Provide the [X, Y] coordinate of the cell's center where the given text is located.  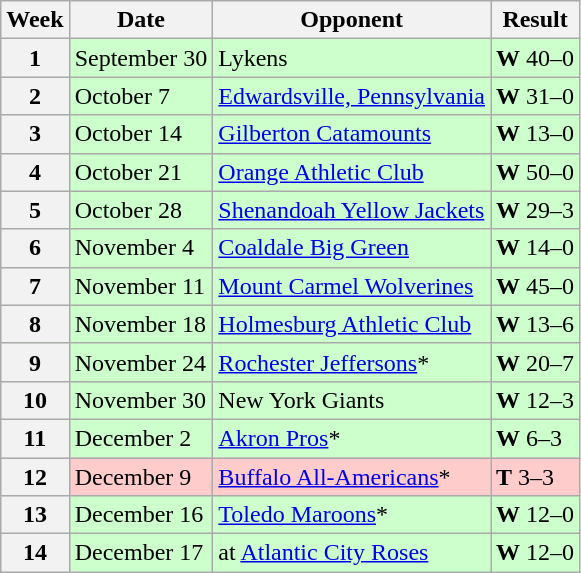
Opponent [352, 20]
W 40–0 [536, 58]
November 11 [141, 286]
8 [35, 324]
Mount Carmel Wolverines [352, 286]
5 [35, 210]
6 [35, 248]
11 [35, 438]
T 3–3 [536, 477]
Orange Athletic Club [352, 172]
3 [35, 134]
Akron Pros* [352, 438]
December 2 [141, 438]
December 17 [141, 553]
Shenandoah Yellow Jackets [352, 210]
W 13–0 [536, 134]
10 [35, 400]
12 [35, 477]
November 24 [141, 362]
September 30 [141, 58]
W 31–0 [536, 96]
4 [35, 172]
W 14–0 [536, 248]
October 28 [141, 210]
14 [35, 553]
December 16 [141, 515]
November 30 [141, 400]
7 [35, 286]
1 [35, 58]
2 [35, 96]
November 4 [141, 248]
October 21 [141, 172]
W 45–0 [536, 286]
Rochester Jeffersons* [352, 362]
Week [35, 20]
Buffalo All-Americans* [352, 477]
Edwardsville, Pennsylvania [352, 96]
W 6–3 [536, 438]
Date [141, 20]
Toledo Maroons* [352, 515]
Coaldale Big Green [352, 248]
Lykens [352, 58]
Result [536, 20]
W 50–0 [536, 172]
October 7 [141, 96]
9 [35, 362]
W 29–3 [536, 210]
at Atlantic City Roses [352, 553]
Gilberton Catamounts [352, 134]
W 12–3 [536, 400]
New York Giants [352, 400]
December 9 [141, 477]
Holmesburg Athletic Club [352, 324]
13 [35, 515]
November 18 [141, 324]
October 14 [141, 134]
W 20–7 [536, 362]
W 13–6 [536, 324]
